From the cell containing the given text, extract its center point as (x, y) coordinate. 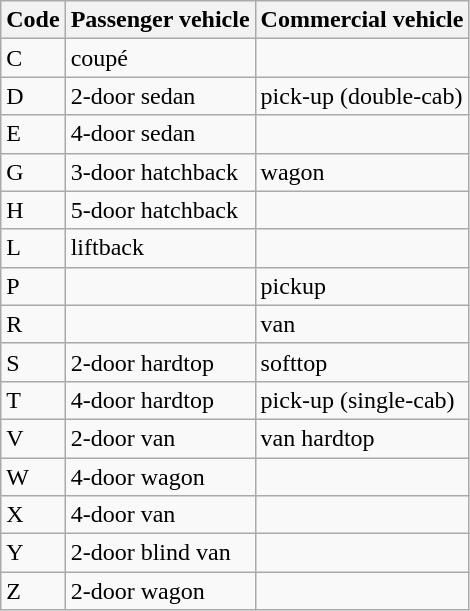
Code (33, 20)
pick-up (single-cab) (362, 400)
P (33, 286)
E (33, 134)
coupé (160, 58)
2-door blind van (160, 553)
T (33, 400)
softtop (362, 362)
D (33, 96)
pick-up (double-cab) (362, 96)
X (33, 515)
Z (33, 591)
4-door van (160, 515)
S (33, 362)
wagon (362, 172)
pickup (362, 286)
V (33, 438)
L (33, 248)
Commercial vehicle (362, 20)
3-door hatchback (160, 172)
2-door van (160, 438)
2-door sedan (160, 96)
5-door hatchback (160, 210)
C (33, 58)
4-door sedan (160, 134)
W (33, 477)
Y (33, 553)
R (33, 324)
liftback (160, 248)
van (362, 324)
4-door wagon (160, 477)
Passenger vehicle (160, 20)
van hardtop (362, 438)
H (33, 210)
4-door hardtop (160, 400)
G (33, 172)
2-door hardtop (160, 362)
2-door wagon (160, 591)
